Capture the cell that displays the provided text and extract its [x, y] central coordinate. 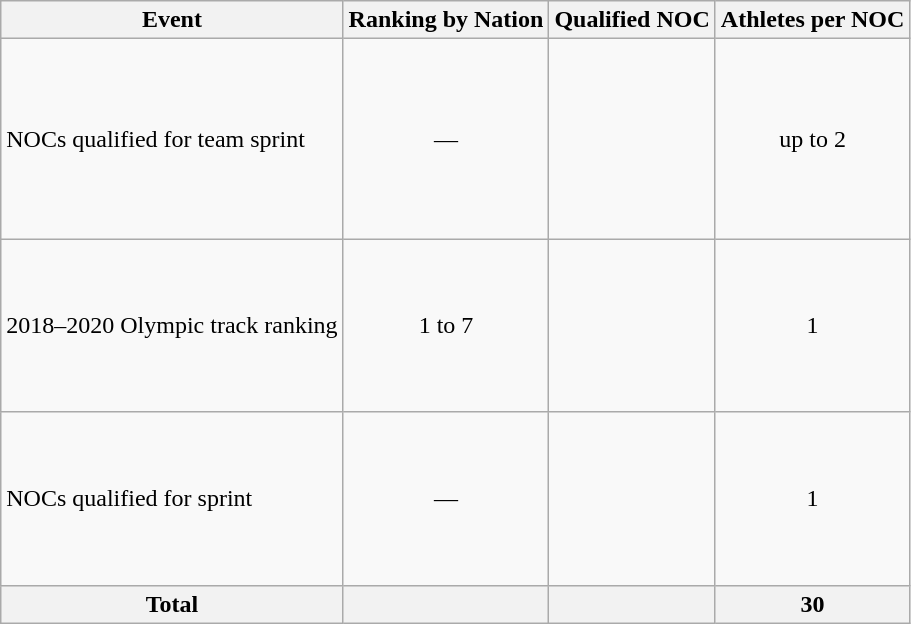
Total [172, 604]
NOCs qualified for team sprint [172, 139]
NOCs qualified for sprint [172, 498]
up to 2 [812, 139]
2018–2020 Olympic track ranking [172, 326]
Event [172, 20]
Qualified NOC [632, 20]
Athletes per NOC [812, 20]
1 to 7 [446, 326]
Ranking by Nation [446, 20]
30 [812, 604]
